From the cell containing the given text, extract its center point as [x, y] coordinate. 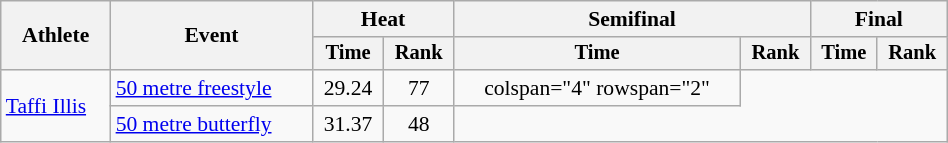
50 metre butterfly [212, 124]
Athlete [56, 36]
29.24 [348, 88]
50 metre freestyle [212, 88]
Event [212, 36]
Taffi Illis [56, 106]
Semifinal [632, 19]
77 [419, 88]
Final [878, 19]
48 [419, 124]
31.37 [348, 124]
Heat [382, 19]
colspan="4" rowspan="2" [598, 88]
